Provide the [x, y] coordinate of the cell's center where the given text is located.  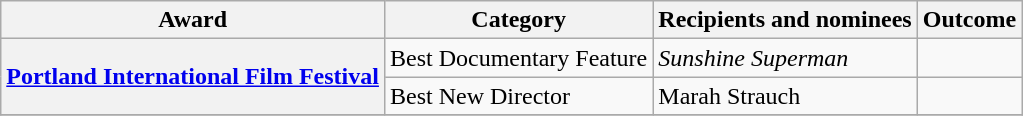
Outcome [969, 20]
Best New Director [518, 96]
Portland International Film Festival [193, 77]
Category [518, 20]
Award [193, 20]
Sunshine Superman [785, 58]
Best Documentary Feature [518, 58]
Marah Strauch [785, 96]
Recipients and nominees [785, 20]
